Find where the given text appears and provide that cell's center as (x, y) coordinate. 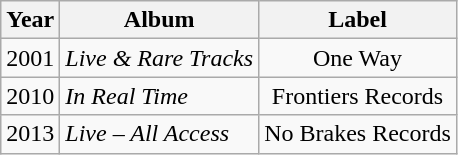
2001 (30, 58)
2010 (30, 96)
Live & Rare Tracks (160, 58)
One Way (358, 58)
2013 (30, 134)
Frontiers Records (358, 96)
Year (30, 20)
Live – All Access (160, 134)
Album (160, 20)
Label (358, 20)
In Real Time (160, 96)
No Brakes Records (358, 134)
